Capture the cell that displays the provided text and extract its (x, y) central coordinate. 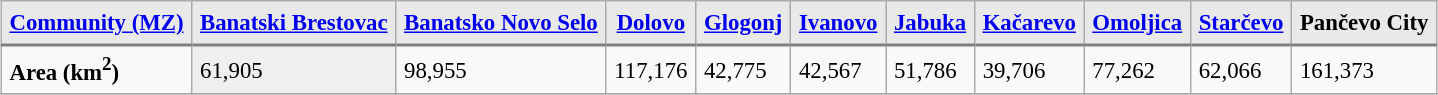
77,262 (1137, 70)
Pančevo City (1364, 23)
62,066 (1240, 70)
Glogonj (744, 23)
Area (km2) (96, 70)
Omoljica (1137, 23)
98,955 (501, 70)
117,176 (651, 70)
39,706 (1029, 70)
Ivanovo (838, 23)
Banatsko Novo Selo (501, 23)
Starčevo (1240, 23)
Dolovo (651, 23)
51,786 (930, 70)
61,905 (294, 70)
Community (MZ) (96, 23)
Kačarevo (1029, 23)
Banatski Brestovac (294, 23)
42,567 (838, 70)
161,373 (1364, 70)
42,775 (744, 70)
Jabuka (930, 23)
